Detect which cell encompasses the target text, then output its [x, y] center coordinate. 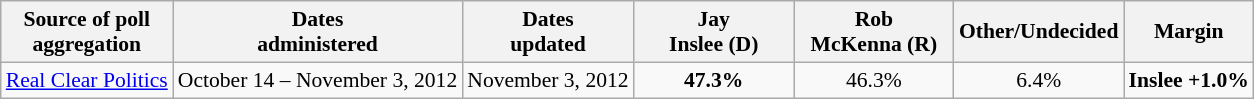
RobMcKenna (R) [874, 32]
47.3% [714, 80]
6.4% [1039, 80]
Real Clear Politics [87, 80]
46.3% [874, 80]
Margin [1189, 32]
Source of pollaggregation [87, 32]
Other/Undecided [1039, 32]
October 14 – November 3, 2012 [318, 80]
Inslee +1.0% [1189, 80]
November 3, 2012 [548, 80]
Datesupdated [548, 32]
Datesadministered [318, 32]
JayInslee (D) [714, 32]
